Pinpoint the cell where the given text exists, returning its [X, Y] midpoint coordinate. 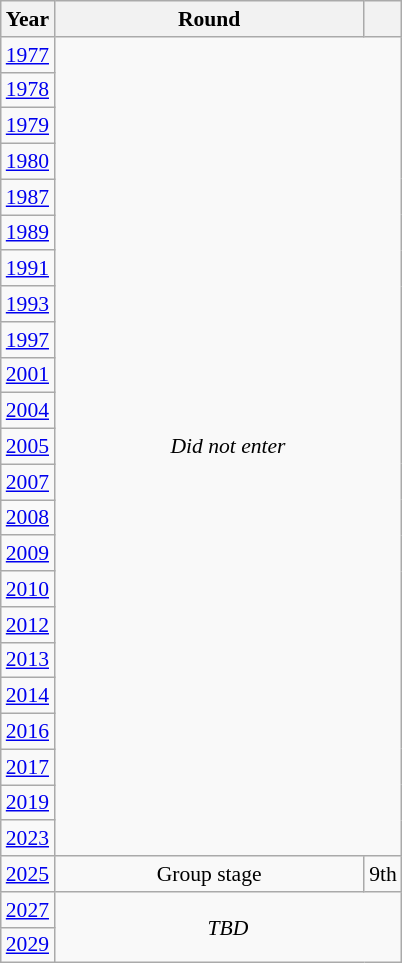
2014 [28, 696]
2008 [28, 518]
2017 [28, 767]
2010 [28, 589]
2013 [28, 660]
2016 [28, 732]
1991 [28, 269]
2004 [28, 411]
2007 [28, 482]
1993 [28, 304]
1980 [28, 162]
9th [383, 874]
2023 [28, 839]
Did not enter [228, 446]
1977 [28, 55]
1978 [28, 90]
1989 [28, 233]
1987 [28, 197]
2029 [28, 945]
TBD [228, 928]
1997 [28, 340]
Year [28, 19]
2005 [28, 447]
2001 [28, 375]
2012 [28, 625]
2019 [28, 803]
2025 [28, 874]
Round [209, 19]
2027 [28, 910]
2009 [28, 554]
1979 [28, 126]
Group stage [209, 874]
